Determine the (X, Y) coordinate at the center of the cell enclosing the given text.  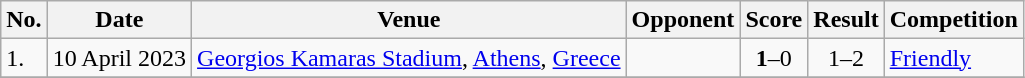
1–0 (774, 58)
Date (119, 20)
Friendly (954, 58)
Score (774, 20)
1. (24, 58)
Result (846, 20)
No. (24, 20)
10 April 2023 (119, 58)
Competition (954, 20)
1–2 (846, 58)
Venue (410, 20)
Georgios Kamaras Stadium, Athens, Greece (410, 58)
Opponent (683, 20)
